Provide the [x, y] coordinate of the cell's center where the given text is located.  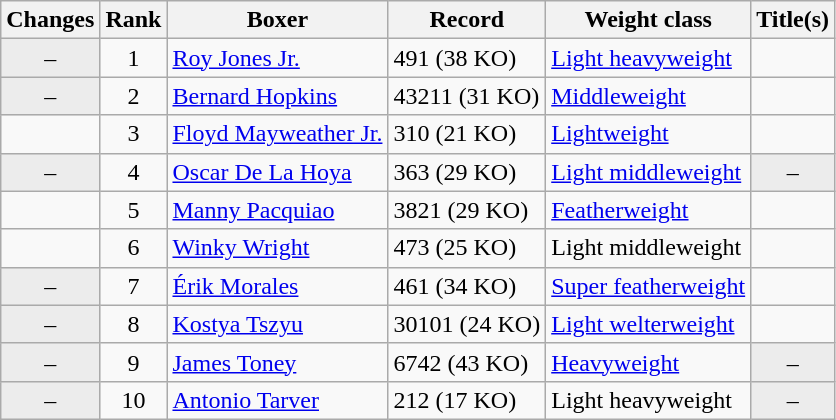
Lightweight [648, 134]
2 [134, 96]
310 (21 KO) [467, 134]
Floyd Mayweather Jr. [278, 134]
3821 (29 KO) [467, 210]
10 [134, 400]
Kostya Tszyu [278, 324]
James Toney [278, 362]
Antonio Tarver [278, 400]
363 (29 KO) [467, 172]
Record [467, 20]
6 [134, 248]
4 [134, 172]
8 [134, 324]
3 [134, 134]
473 (25 KO) [467, 248]
Middleweight [648, 96]
Rank [134, 20]
Oscar De La Hoya [278, 172]
Changes [50, 20]
Winky Wright [278, 248]
212 (17 KO) [467, 400]
Super featherweight [648, 286]
461 (34 KO) [467, 286]
491 (38 KO) [467, 58]
30101 (24 KO) [467, 324]
Light welterweight [648, 324]
Roy Jones Jr. [278, 58]
7 [134, 286]
6742 (43 KO) [467, 362]
Title(s) [793, 20]
43211 (31 KO) [467, 96]
5 [134, 210]
Bernard Hopkins [278, 96]
Featherweight [648, 210]
Érik Morales [278, 286]
9 [134, 362]
Boxer [278, 20]
Heavyweight [648, 362]
Weight class [648, 20]
1 [134, 58]
Manny Pacquiao [278, 210]
